Extract the (X, Y) coordinate from the center of the cell holding the provided text.  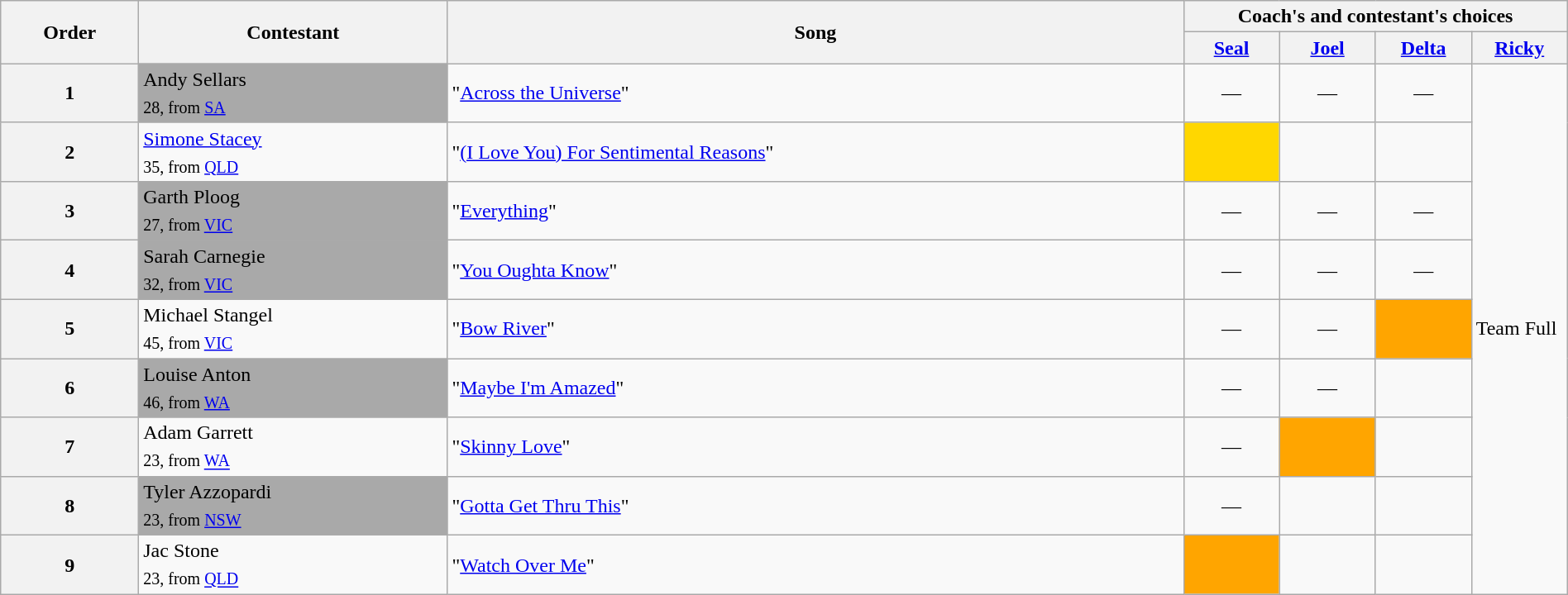
2 (69, 152)
Adam Garrett23, from WA (293, 446)
Coach's and contestant's choices (1375, 17)
Seal (1231, 48)
"Everything" (815, 212)
"Watch Over Me" (815, 565)
Song (815, 32)
Louise Anton46, from WA (293, 388)
Sarah Carnegie32, from VIC (293, 269)
Michael Stangel45, from VIC (293, 329)
8 (69, 506)
4 (69, 269)
"Bow River" (815, 329)
Andy Sellars28, from SA (293, 93)
Tyler Azzopardi23, from NSW (293, 506)
Garth Ploog27, from VIC (293, 212)
"(I Love You) For Sentimental Reasons" (815, 152)
Ricky (1519, 48)
Team Full (1519, 329)
Order (69, 32)
6 (69, 388)
Simone Stacey35, from QLD (293, 152)
Jac Stone23, from QLD (293, 565)
"You Oughta Know" (815, 269)
"Gotta Get Thru This" (815, 506)
9 (69, 565)
Contestant (293, 32)
"Skinny Love" (815, 446)
"Across the Universe" (815, 93)
1 (69, 93)
Joel (1327, 48)
7 (69, 446)
"Maybe I'm Amazed" (815, 388)
3 (69, 212)
Delta (1423, 48)
5 (69, 329)
